Extract the (x, y) coordinate from the center of the cell holding the provided text.  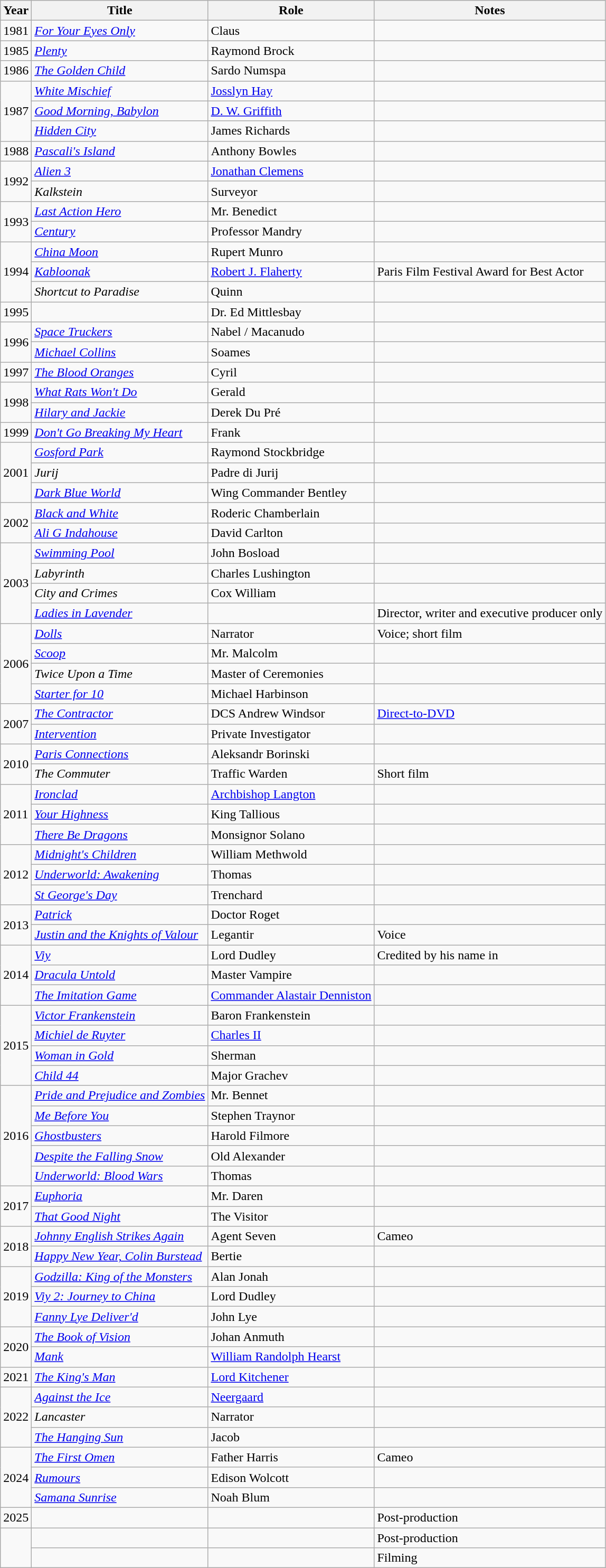
1986 (16, 71)
Twice Upon a Time (120, 674)
Patrick (120, 915)
Filming (490, 1558)
Josslyn Hay (291, 91)
Archbishop Langton (291, 794)
Title (120, 11)
Lord Kitchener (291, 1377)
Credited by his name in (490, 955)
2014 (16, 975)
Good Morning, Babylon (120, 111)
2007 (16, 724)
Agent Seven (291, 1236)
Child 44 (120, 1075)
2024 (16, 1477)
Dolls (120, 634)
Professor Mandry (291, 231)
Charles II (291, 1035)
Old Alexander (291, 1156)
Alien 3 (120, 171)
1985 (16, 51)
Hidden City (120, 131)
1997 (16, 372)
Century (120, 231)
Voice; short film (490, 634)
Kalkstein (120, 191)
That Good Night (120, 1216)
Pascali's Island (120, 151)
1995 (16, 312)
Happy New Year, Colin Burstead (120, 1257)
William Methwold (291, 854)
Scoop (120, 654)
Major Grachev (291, 1075)
Padre di Jurij (291, 473)
William Randolph Hearst (291, 1357)
Dr. Ed Mittlesbay (291, 312)
2015 (16, 1045)
Samana Sunrise (120, 1497)
2006 (16, 664)
2013 (16, 925)
Me Before You (120, 1116)
Cox William (291, 593)
The Hanging Sun (120, 1437)
Master of Ceremonies (291, 674)
Voice (490, 935)
Despite the Falling Snow (120, 1156)
Viy 2: Journey to China (120, 1297)
2003 (16, 583)
Midnight's Children (120, 854)
White Mischief (120, 91)
Ironclad (120, 794)
Trenchard (291, 895)
1994 (16, 272)
Underworld: Awakening (120, 874)
Underworld: Blood Wars (120, 1176)
Ladies in Lavender (120, 613)
2025 (16, 1517)
Private Investigator (291, 734)
John Bosload (291, 553)
What Rats Won't Do (120, 392)
Doctor Roget (291, 915)
The Blood Oranges (120, 372)
Surveyor (291, 191)
Viy (120, 955)
Against the Ice (120, 1397)
Space Truckers (120, 332)
Raymond Stockbridge (291, 452)
St George's Day (120, 895)
Baron Frankenstein (291, 1015)
Your Highness (120, 814)
The Contractor (120, 714)
1996 (16, 342)
The First Omen (120, 1457)
Johnny English Strikes Again (120, 1236)
Year (16, 11)
China Moon (120, 252)
Dark Blue World (120, 493)
Paris Film Festival Award for Best Actor (490, 272)
Paris Connections (120, 754)
Last Action Hero (120, 211)
Euphoria (120, 1196)
King Tallious (291, 814)
Nabel / Macanudo (291, 332)
Starter for 10 (120, 694)
Sardo Numspa (291, 71)
The King's Man (120, 1377)
1987 (16, 111)
Jacob (291, 1437)
Aleksandr Borinski (291, 754)
Monsignor Solano (291, 834)
Noah Blum (291, 1497)
The Book of Vision (120, 1337)
Edison Wolcott (291, 1477)
Sherman (291, 1055)
The Commuter (120, 774)
There Be Dragons (120, 834)
2002 (16, 523)
2019 (16, 1297)
Kabloonak (120, 272)
1988 (16, 151)
2021 (16, 1377)
The Imitation Game (120, 995)
2011 (16, 814)
Johan Anmuth (291, 1337)
Mr. Benedict (291, 211)
Director, writer and executive producer only (490, 613)
Bertie (291, 1257)
Harold Filmore (291, 1136)
1998 (16, 402)
Labyrinth (120, 573)
Michiel de Ruyter (120, 1035)
2016 (16, 1136)
Short film (490, 774)
1992 (16, 181)
Charles Lushington (291, 573)
Plenty (120, 51)
Commander Alastair Denniston (291, 995)
Direct-to-DVD (490, 714)
Raymond Brock (291, 51)
Black and White (120, 513)
Notes (490, 11)
D. W. Griffith (291, 111)
Claus (291, 31)
Don't Go Breaking My Heart (120, 432)
Gerald (291, 392)
Gosford Park (120, 452)
2010 (16, 764)
Godzilla: King of the Monsters (120, 1277)
Quinn (291, 292)
DCS Andrew Windsor (291, 714)
James Richards (291, 131)
Jurij (120, 473)
Rupert Munro (291, 252)
Neergaard (291, 1397)
2017 (16, 1206)
Pride and Prejudice and Zombies (120, 1095)
Ali G Indahouse (120, 533)
The Golden Child (120, 71)
2020 (16, 1347)
Frank (291, 432)
Role (291, 11)
Mr. Malcolm (291, 654)
Cyril (291, 372)
Justin and the Knights of Valour (120, 935)
Robert J. Flaherty (291, 272)
Victor Frankenstein (120, 1015)
Derek Du Pré (291, 412)
2022 (16, 1417)
1993 (16, 221)
Dracula Untold (120, 975)
Rumours (120, 1477)
Wing Commander Bentley (291, 493)
Roderic Chamberlain (291, 513)
Mank (120, 1357)
Mr. Bennet (291, 1095)
Lancaster (120, 1417)
Intervention (120, 734)
John Lye (291, 1317)
Fanny Lye Deliver'd (120, 1317)
Alan Jonah (291, 1277)
Soames (291, 352)
Father Harris (291, 1457)
Michael Collins (120, 352)
Jonathan Clemens (291, 171)
David Carlton (291, 533)
Shortcut to Paradise (120, 292)
The Visitor (291, 1216)
Anthony Bowles (291, 151)
1999 (16, 432)
Stephen Traynor (291, 1116)
2001 (16, 473)
Master Vampire (291, 975)
Hilary and Jackie (120, 412)
Swimming Pool (120, 553)
1981 (16, 31)
For Your Eyes Only (120, 31)
Woman in Gold (120, 1055)
City and Crimes (120, 593)
Ghostbusters (120, 1136)
2018 (16, 1246)
Legantir (291, 935)
2012 (16, 874)
Mr. Daren (291, 1196)
Michael Harbinson (291, 694)
Traffic Warden (291, 774)
